Return the (X, Y) coordinate for the center point of the cell that contains the specified text.  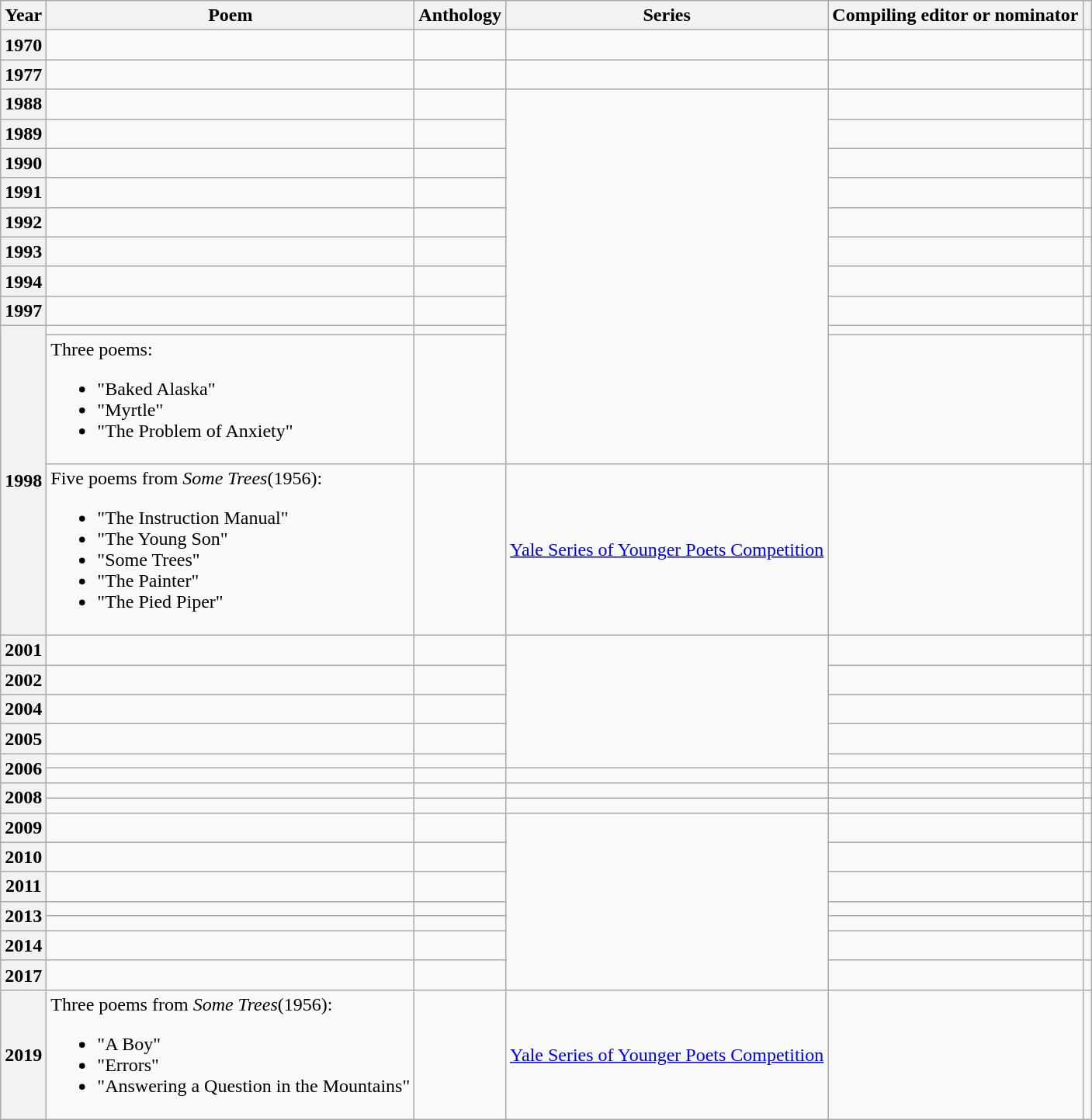
1977 (23, 75)
1993 (23, 251)
1997 (23, 310)
2014 (23, 945)
Anthology (460, 16)
2001 (23, 650)
2013 (23, 916)
Year (23, 16)
Three poems:"Baked Alaska""Myrtle""The Problem of Anxiety" (231, 399)
1992 (23, 222)
2010 (23, 857)
1970 (23, 45)
2011 (23, 886)
Five poems from Some Trees(1956):"The Instruction Manual""The Young Son""Some Trees""The Painter""The Pied Piper" (231, 550)
2008 (23, 798)
Poem (231, 16)
Compiling editor or nominator (955, 16)
Series (667, 16)
2006 (23, 768)
2009 (23, 827)
1989 (23, 133)
1998 (23, 480)
2004 (23, 709)
2002 (23, 680)
Three poems from Some Trees(1956):"A Boy""Errors""Answering a Question in the Mountains" (231, 1054)
2017 (23, 975)
2005 (23, 739)
1990 (23, 163)
1991 (23, 192)
1988 (23, 104)
1994 (23, 281)
2019 (23, 1054)
